Determine the [X, Y] coordinate at the center of the cell enclosing the given text.  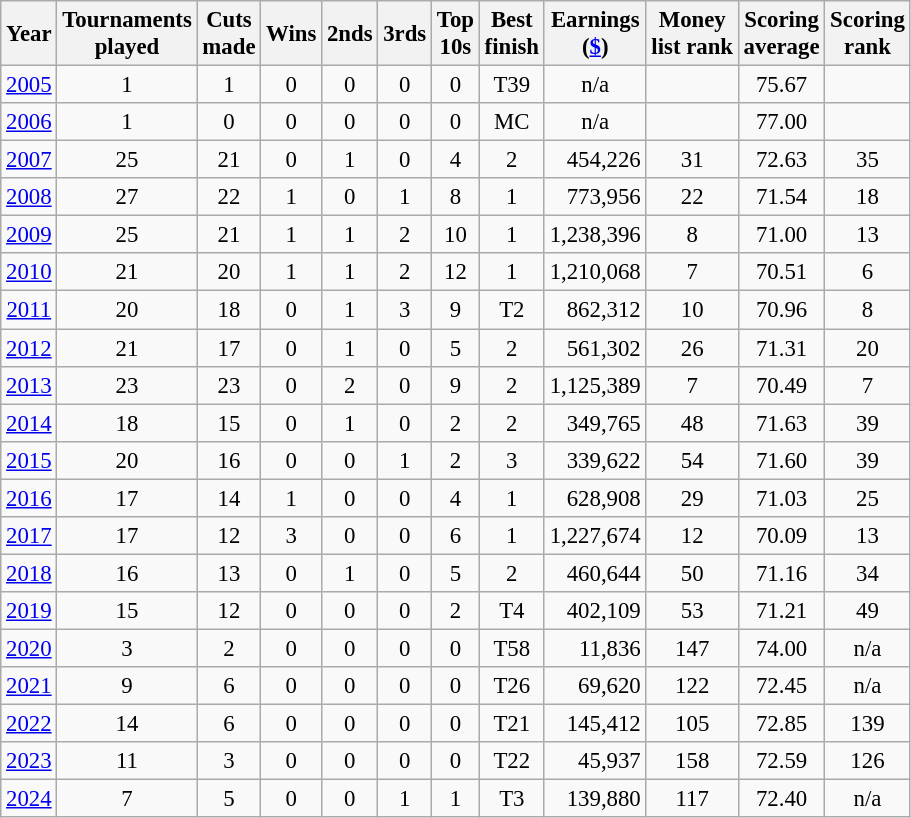
T3 [512, 799]
71.00 [782, 235]
2022 [29, 724]
72.59 [782, 761]
T21 [512, 724]
349,765 [595, 423]
561,302 [595, 348]
126 [868, 761]
T2 [512, 310]
Year [29, 34]
2006 [29, 122]
139 [868, 724]
26 [692, 348]
72.45 [782, 686]
105 [692, 724]
1,125,389 [595, 385]
145,412 [595, 724]
71.21 [782, 611]
72.85 [782, 724]
2014 [29, 423]
72.63 [782, 160]
T22 [512, 761]
2015 [29, 460]
70.96 [782, 310]
122 [692, 686]
1,210,068 [595, 273]
48 [692, 423]
11,836 [595, 648]
2005 [29, 85]
1,227,674 [595, 536]
11 [127, 761]
158 [692, 761]
Moneylist rank [692, 34]
2011 [29, 310]
71.03 [782, 498]
34 [868, 573]
69,620 [595, 686]
2nds [350, 34]
147 [692, 648]
70.51 [782, 273]
27 [127, 197]
54 [692, 460]
Scoring average [782, 34]
71.63 [782, 423]
71.54 [782, 197]
2016 [29, 498]
Top 10s [456, 34]
31 [692, 160]
402,109 [595, 611]
2012 [29, 348]
Best finish [512, 34]
3rds [405, 34]
MC [512, 122]
2009 [29, 235]
460,644 [595, 573]
2018 [29, 573]
Cuts made [229, 34]
T39 [512, 85]
Tournaments played [127, 34]
2023 [29, 761]
2019 [29, 611]
72.40 [782, 799]
2007 [29, 160]
49 [868, 611]
2024 [29, 799]
139,880 [595, 799]
70.09 [782, 536]
2020 [29, 648]
2008 [29, 197]
2013 [29, 385]
862,312 [595, 310]
77.00 [782, 122]
339,622 [595, 460]
Earnings ($) [595, 34]
74.00 [782, 648]
75.67 [782, 85]
454,226 [595, 160]
71.60 [782, 460]
2021 [29, 686]
50 [692, 573]
2017 [29, 536]
Scoringrank [868, 34]
628,908 [595, 498]
T58 [512, 648]
71.31 [782, 348]
29 [692, 498]
Wins [292, 34]
T4 [512, 611]
773,956 [595, 197]
2010 [29, 273]
71.16 [782, 573]
T26 [512, 686]
45,937 [595, 761]
117 [692, 799]
70.49 [782, 385]
35 [868, 160]
1,238,396 [595, 235]
53 [692, 611]
